Return the (x, y) coordinate for the center point of the cell that contains the specified text.  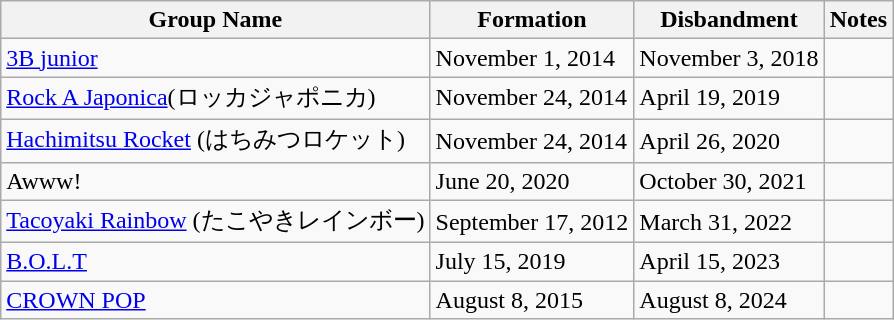
Rock A Japonica(ロッカジャポニカ) (216, 98)
Tacoyaki Rainbow (たこやきレインボー) (216, 222)
August 8, 2015 (532, 300)
Notes (858, 20)
Group Name (216, 20)
November 1, 2014 (532, 58)
June 20, 2020 (532, 181)
CROWN POP (216, 300)
3B junior (216, 58)
August 8, 2024 (729, 300)
Formation (532, 20)
April 15, 2023 (729, 262)
March 31, 2022 (729, 222)
Disbandment (729, 20)
September 17, 2012 (532, 222)
Hachimitsu Rocket (はちみつロケット) (216, 140)
July 15, 2019 (532, 262)
November 3, 2018 (729, 58)
Awww! (216, 181)
April 19, 2019 (729, 98)
October 30, 2021 (729, 181)
B.O.L.T (216, 262)
April 26, 2020 (729, 140)
